Scan for the cell matching the given text and deliver its [X, Y] coordinate at center. 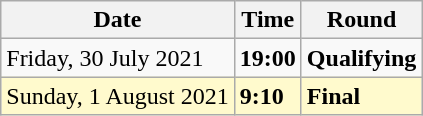
Round [361, 20]
Time [268, 20]
Sunday, 1 August 2021 [118, 96]
Date [118, 20]
9:10 [268, 96]
19:00 [268, 58]
Friday, 30 July 2021 [118, 58]
Final [361, 96]
Qualifying [361, 58]
